Return [X, Y] of the center of cell containing provided text 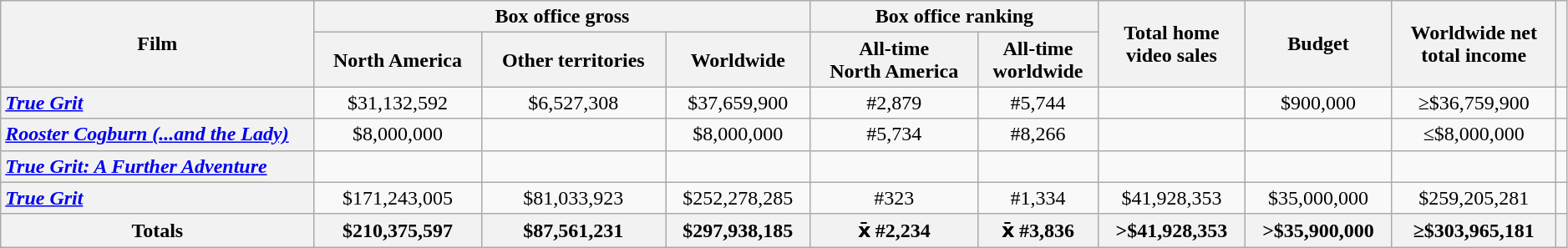
$252,278,285 [738, 198]
$31,132,592 [398, 103]
$35,000,000 [1318, 198]
All-time North America [894, 60]
All-time worldwide [1038, 60]
Totals [157, 230]
>$41,928,353 [1172, 230]
Worldwide nettotal income [1474, 43]
Total home video sales [1172, 43]
x̄ #2,234 [894, 230]
North America [398, 60]
#5,744 [1038, 103]
Other territories [573, 60]
$81,033,923 [573, 198]
≥$36,759,900 [1474, 103]
$900,000 [1318, 103]
#8,266 [1038, 134]
Box office ranking [954, 17]
#323 [894, 198]
$297,938,185 [738, 230]
Budget [1318, 43]
Film [157, 43]
$37,659,900 [738, 103]
$87,561,231 [573, 230]
$41,928,353 [1172, 198]
Rooster Cogburn (...and the Lady) [157, 134]
Box office gross [562, 17]
≥$303,965,181 [1474, 230]
>$35,900,000 [1318, 230]
$6,527,308 [573, 103]
#5,734 [894, 134]
≤$8,000,000 [1474, 134]
#2,879 [894, 103]
$171,243,005 [398, 198]
Worldwide [738, 60]
True Grit: A Further Adventure [157, 166]
#1,334 [1038, 198]
$210,375,597 [398, 230]
$259,205,281 [1474, 198]
x̄ #3,836 [1038, 230]
